Extract the (x, y) coordinate from the center of the cell holding the provided text.  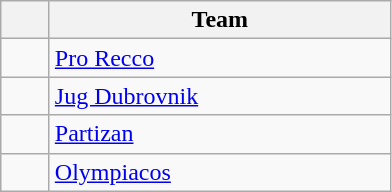
Jug Dubrovnik (220, 96)
Olympiacos (220, 172)
Team (220, 20)
Pro Recco (220, 58)
Partizan (220, 134)
